Return (X, Y) of the center of cell containing provided text 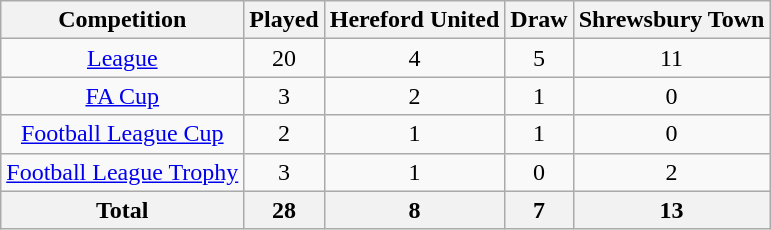
Competition (122, 20)
7 (539, 210)
Football League Cup (122, 134)
28 (284, 210)
4 (414, 58)
5 (539, 58)
Draw (539, 20)
Hereford United (414, 20)
8 (414, 210)
Total (122, 210)
FA Cup (122, 96)
League (122, 58)
13 (672, 210)
Shrewsbury Town (672, 20)
11 (672, 58)
Played (284, 20)
Football League Trophy (122, 172)
20 (284, 58)
